Return (x, y) of the center of cell containing provided text 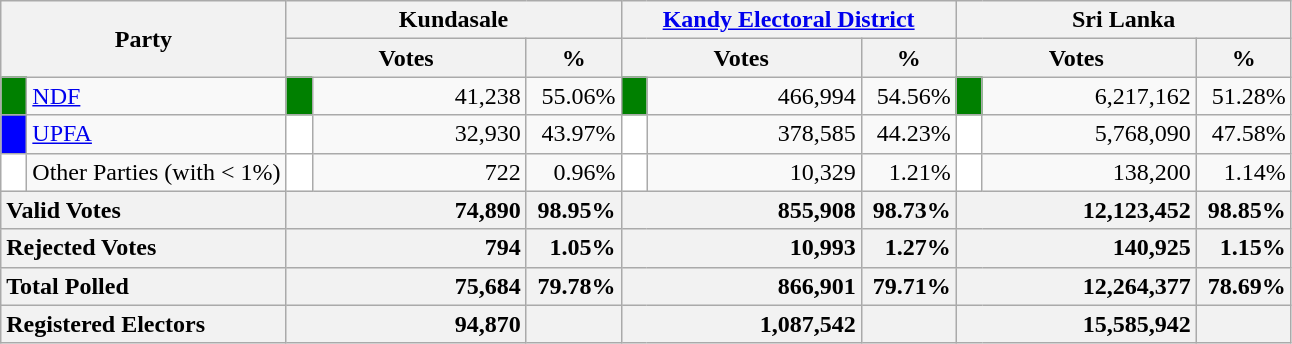
Party (144, 39)
5,768,090 (1089, 134)
140,925 (1076, 248)
98.73% (908, 210)
0.96% (574, 172)
12,264,377 (1076, 286)
15,585,942 (1076, 324)
Rejected Votes (144, 248)
43.97% (574, 134)
Kundasale (454, 20)
722 (419, 172)
Kandy Electoral District (788, 20)
78.69% (1244, 286)
Other Parties (with < 1%) (156, 172)
12,123,452 (1076, 210)
79.71% (908, 286)
Valid Votes (144, 210)
Registered Electors (144, 324)
51.28% (1244, 96)
54.56% (908, 96)
794 (406, 248)
855,908 (741, 210)
1.21% (908, 172)
44.23% (908, 134)
378,585 (754, 134)
1,087,542 (741, 324)
Total Polled (144, 286)
10,329 (754, 172)
98.95% (574, 210)
1.27% (908, 248)
1.05% (574, 248)
UPFA (156, 134)
47.58% (1244, 134)
10,993 (741, 248)
41,238 (419, 96)
138,200 (1089, 172)
55.06% (574, 96)
98.85% (1244, 210)
NDF (156, 96)
1.15% (1244, 248)
6,217,162 (1089, 96)
Sri Lanka (1124, 20)
74,890 (406, 210)
32,930 (419, 134)
94,870 (406, 324)
75,684 (406, 286)
79.78% (574, 286)
1.14% (1244, 172)
866,901 (741, 286)
466,994 (754, 96)
